Pinpoint the cell where the given text exists, returning its [x, y] midpoint coordinate. 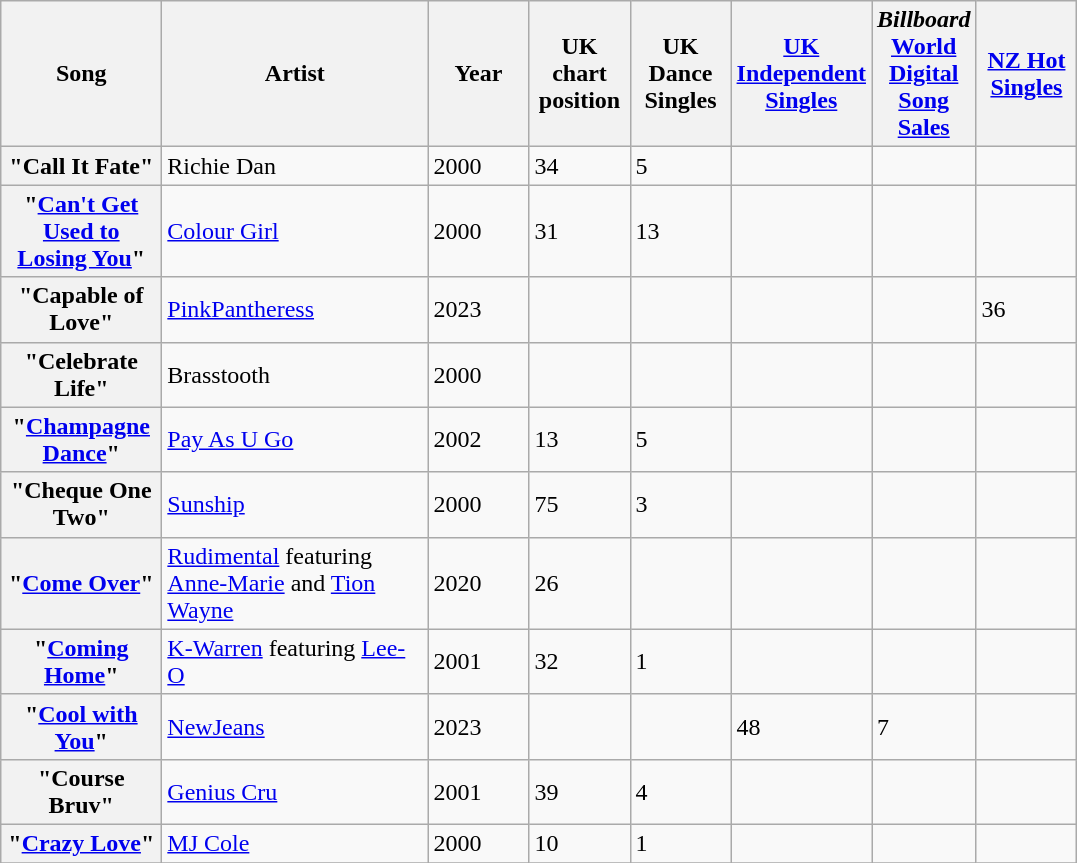
48 [801, 726]
UK Independent Singles [801, 74]
Song [82, 74]
Brasstooth [295, 374]
"Course Bruv" [82, 792]
"Capable of Love" [82, 310]
"Celebrate Life" [82, 374]
NewJeans [295, 726]
2020 [478, 583]
"Can't Get Used to Losing You" [82, 231]
"Crazy Love" [82, 843]
34 [580, 166]
2002 [478, 440]
Artist [295, 74]
Colour Girl [295, 231]
Year [478, 74]
10 [580, 843]
"Champagne Dance" [82, 440]
MJ Cole [295, 843]
7 [924, 726]
Genius Cru [295, 792]
4 [680, 792]
PinkPantheress [295, 310]
3 [680, 504]
"Coming Home" [82, 662]
UK Dance Singles [680, 74]
32 [580, 662]
NZ Hot Singles [1026, 74]
"Come Over" [82, 583]
39 [580, 792]
K-Warren featuring Lee-O [295, 662]
Richie Dan [295, 166]
31 [580, 231]
Pay As U Go [295, 440]
26 [580, 583]
"Call It Fate" [82, 166]
"Cool with You" [82, 726]
Rudimental featuring Anne-Marie and Tion Wayne [295, 583]
Sunship [295, 504]
Billboard World Digital Song Sales [924, 74]
"Cheque One Two" [82, 504]
75 [580, 504]
36 [1026, 310]
UK chart position [580, 74]
